Find where the given text appears and provide that cell's center as [X, Y] coordinate. 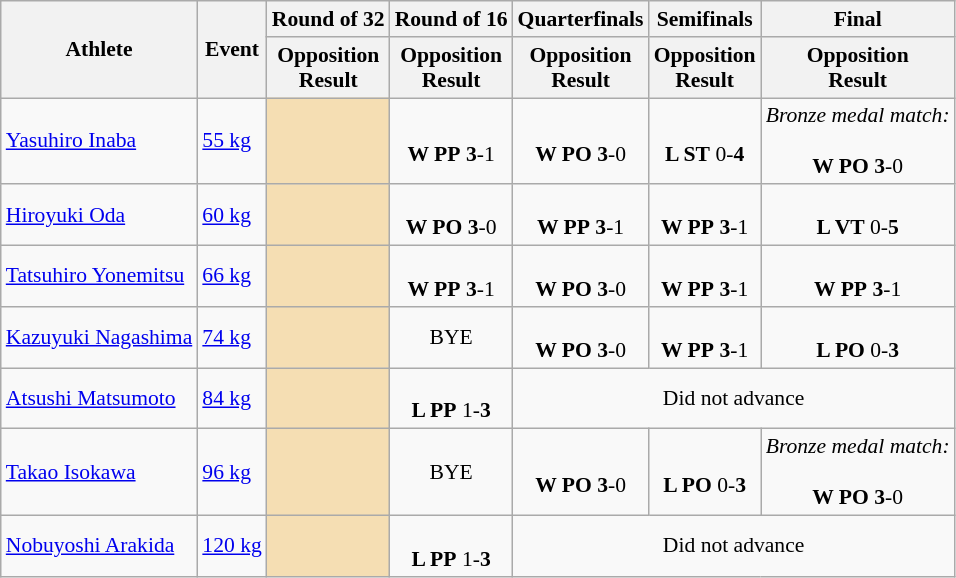
L VT 0-5 [858, 216]
Nobuyoshi Arakida [100, 546]
Yasuhiro Inaba [100, 142]
96 kg [232, 472]
66 kg [232, 276]
Kazuyuki Nagashima [100, 338]
Hiroyuki Oda [100, 216]
60 kg [232, 216]
Athlete [100, 50]
Semifinals [705, 19]
Final [858, 19]
L ST 0-4 [705, 142]
Atsushi Matsumoto [100, 398]
Quarterfinals [581, 19]
Event [232, 50]
Round of 32 [328, 19]
Takao Isokawa [100, 472]
Round of 16 [452, 19]
120 kg [232, 546]
55 kg [232, 142]
Tatsuhiro Yonemitsu [100, 276]
74 kg [232, 338]
84 kg [232, 398]
